Capture the cell that displays the provided text and extract its [X, Y] central coordinate. 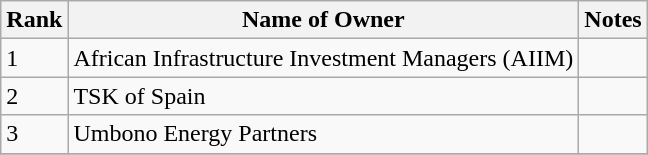
Notes [613, 20]
Umbono Energy Partners [324, 134]
Rank [34, 20]
2 [34, 96]
3 [34, 134]
Name of Owner [324, 20]
TSK of Spain [324, 96]
African Infrastructure Investment Managers (AIIM) [324, 58]
1 [34, 58]
